Output the (X, Y) coordinate of the center of the cell containing the given text.  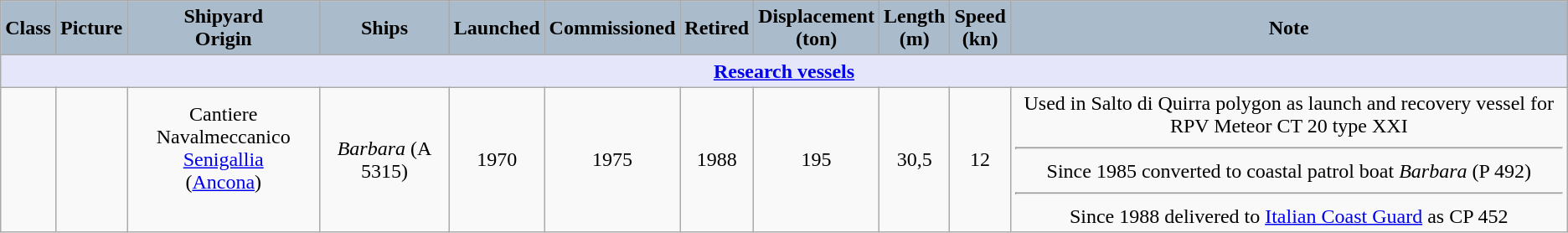
Note (1288, 28)
Speed(kn) (980, 28)
1988 (717, 159)
1975 (612, 159)
Retired (717, 28)
Barbara (A 5315) (385, 159)
Picture (90, 28)
Commissioned (612, 28)
1970 (497, 159)
Length(m) (914, 28)
Displacement(ton) (817, 28)
Ships (385, 28)
30,5 (914, 159)
Class (28, 28)
Research vessels (784, 71)
Cantiere NavalmeccanicoSenigallia(Ancona) (224, 159)
ShipyardOrigin (224, 28)
12 (980, 159)
Launched (497, 28)
195 (817, 159)
